Detect which cell encompasses the target text, then output its (X, Y) center coordinate. 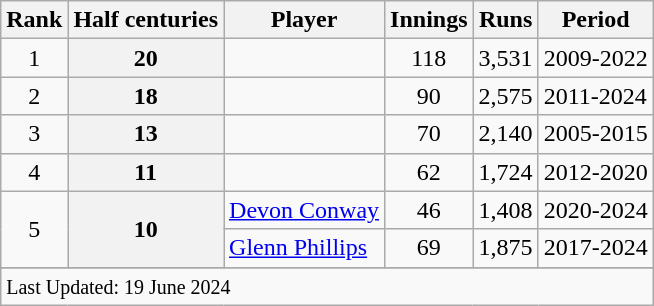
2 (34, 96)
Innings (429, 20)
18 (146, 96)
Last Updated: 19 June 2024 (327, 286)
Period (596, 20)
3,531 (506, 58)
13 (146, 134)
2020-2024 (596, 210)
90 (429, 96)
11 (146, 172)
Devon Conway (304, 210)
69 (429, 248)
2,140 (506, 134)
118 (429, 58)
2012-2020 (596, 172)
1,724 (506, 172)
62 (429, 172)
2017-2024 (596, 248)
1 (34, 58)
1,408 (506, 210)
2011-2024 (596, 96)
1,875 (506, 248)
2009-2022 (596, 58)
Runs (506, 20)
3 (34, 134)
70 (429, 134)
Rank (34, 20)
Glenn Phillips (304, 248)
4 (34, 172)
46 (429, 210)
2005-2015 (596, 134)
2,575 (506, 96)
20 (146, 58)
Half centuries (146, 20)
5 (34, 229)
10 (146, 229)
Player (304, 20)
